Determine the [X, Y] coordinate at the center of the cell enclosing the given text.  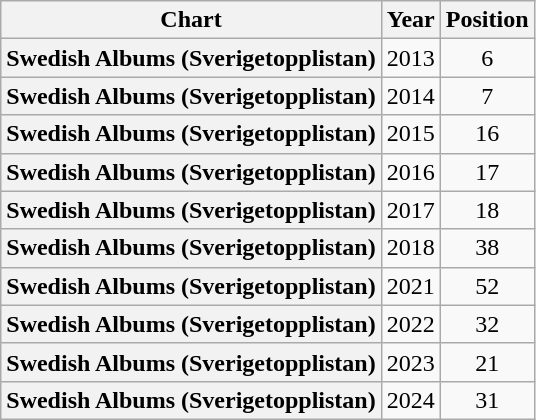
2024 [410, 400]
38 [487, 248]
2016 [410, 172]
Chart [191, 20]
31 [487, 400]
18 [487, 210]
6 [487, 58]
Position [487, 20]
32 [487, 324]
Year [410, 20]
2017 [410, 210]
2023 [410, 362]
2014 [410, 96]
2021 [410, 286]
16 [487, 134]
52 [487, 286]
21 [487, 362]
2018 [410, 248]
2013 [410, 58]
2022 [410, 324]
2015 [410, 134]
7 [487, 96]
17 [487, 172]
